For the text-containing cell, return its midpoint in [x, y] coordinate format. 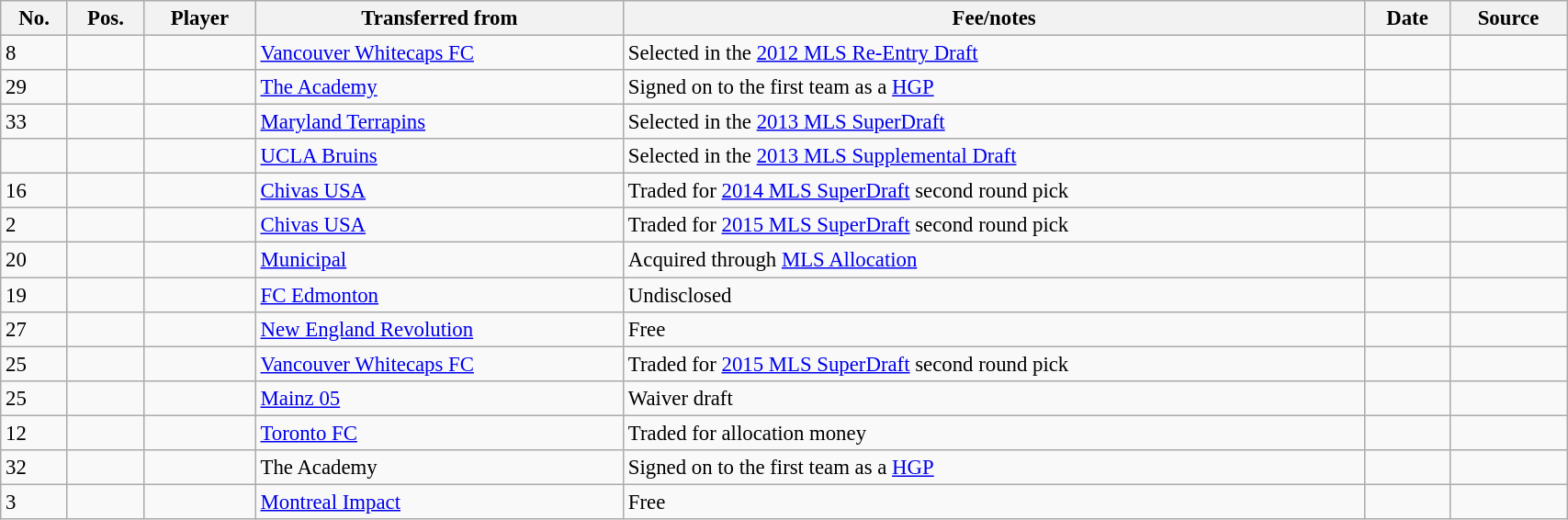
2 [35, 225]
Mainz 05 [439, 398]
Pos. [105, 18]
33 [35, 122]
FC Edmonton [439, 295]
Toronto FC [439, 433]
UCLA Bruins [439, 156]
Montreal Impact [439, 502]
Selected in the 2012 MLS Re-Entry Draft [994, 53]
Traded for allocation money [994, 433]
Fee/notes [994, 18]
20 [35, 260]
Maryland Terrapins [439, 122]
Transferred from [439, 18]
19 [35, 295]
No. [35, 18]
Source [1508, 18]
Date [1407, 18]
Municipal [439, 260]
Undisclosed [994, 295]
Selected in the 2013 MLS Supplemental Draft [994, 156]
27 [35, 329]
16 [35, 191]
Traded for 2014 MLS SuperDraft second round pick [994, 191]
32 [35, 468]
Player [200, 18]
3 [35, 502]
New England Revolution [439, 329]
29 [35, 87]
12 [35, 433]
Acquired through MLS Allocation [994, 260]
Waiver draft [994, 398]
Selected in the 2013 MLS SuperDraft [994, 122]
8 [35, 53]
